Return (X, Y) of the center of cell containing provided text 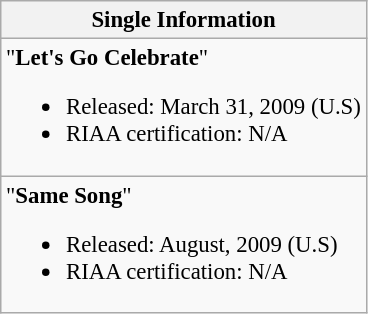
"Let's Go Celebrate"Released: March 31, 2009 (U.S)RIAA certification: N/A (184, 108)
"Same Song"Released: August, 2009 (U.S)RIAA certification: N/A (184, 244)
Single Information (184, 20)
